Capture the cell that displays the provided text and extract its (X, Y) central coordinate. 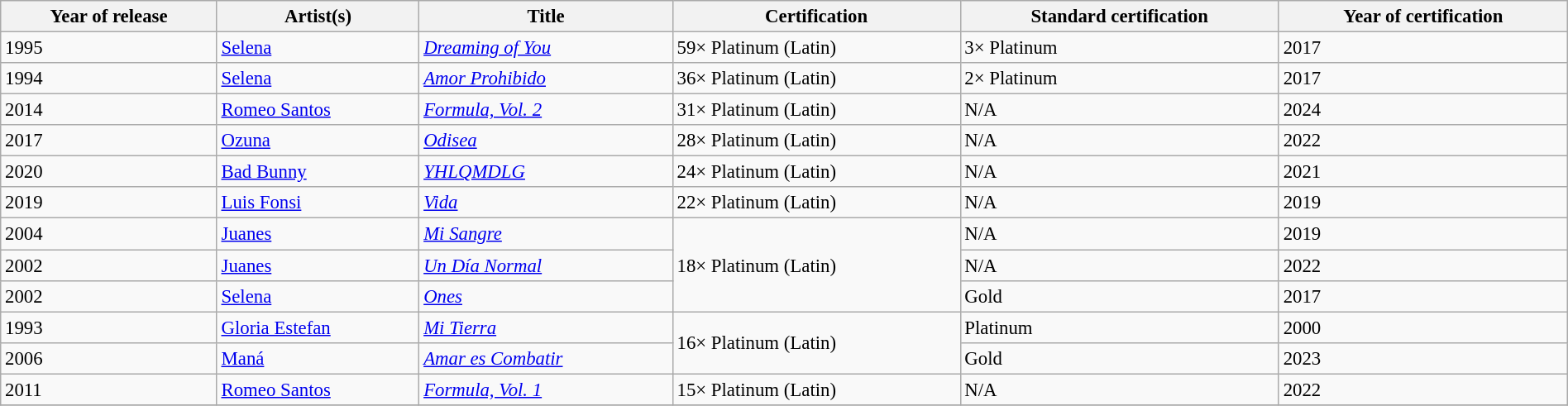
Year of certification (1422, 17)
3× Platinum (1120, 48)
24× Platinum (Latin) (816, 172)
Dreaming of You (546, 48)
Vida (546, 203)
Artist(s) (318, 17)
Formula, Vol. 2 (546, 110)
Maná (318, 358)
Year of release (109, 17)
Amor Prohibido (546, 79)
31× Platinum (Latin) (816, 110)
Platinum (1120, 327)
2021 (1422, 172)
2024 (1422, 110)
2023 (1422, 358)
YHLQMDLG (546, 172)
Gloria Estefan (318, 327)
36× Platinum (Latin) (816, 79)
2000 (1422, 327)
Title (546, 17)
1993 (109, 327)
22× Platinum (Latin) (816, 203)
Amar es Combatir (546, 358)
Mi Tierra (546, 327)
1994 (109, 79)
2011 (109, 389)
Standard certification (1120, 17)
Formula, Vol. 1 (546, 389)
2006 (109, 358)
Un Día Normal (546, 265)
2004 (109, 234)
59× Platinum (Latin) (816, 48)
Ozuna (318, 141)
18× Platinum (Latin) (816, 265)
Bad Bunny (318, 172)
Luis Fonsi (318, 203)
2020 (109, 172)
Certification (816, 17)
16× Platinum (Latin) (816, 342)
2014 (109, 110)
Odisea (546, 141)
2× Platinum (1120, 79)
28× Platinum (Latin) (816, 141)
15× Platinum (Latin) (816, 389)
Ones (546, 296)
1995 (109, 48)
Mi Sangre (546, 234)
